Locate the cell with the specified text and output its (x, y) center coordinate. 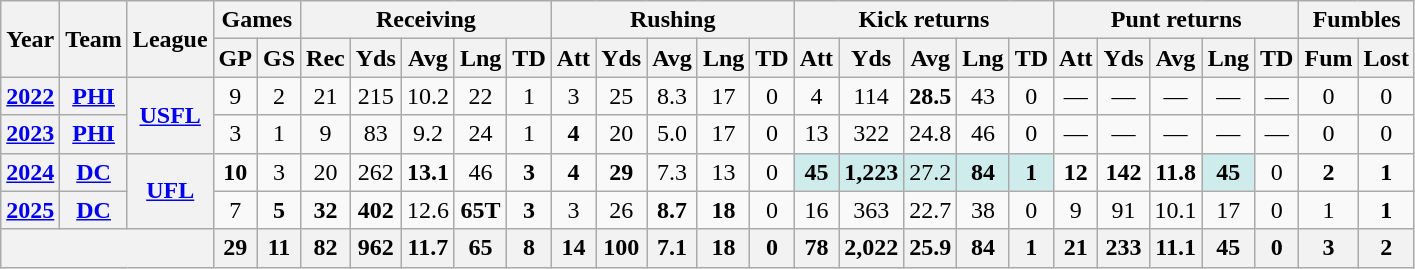
262 (376, 172)
233 (1124, 248)
12.6 (428, 210)
11.7 (428, 248)
10.1 (1176, 210)
25.9 (930, 248)
24.8 (930, 134)
38 (983, 210)
League (170, 39)
11.8 (1176, 172)
65 (480, 248)
16 (816, 210)
100 (622, 248)
Fumbles (1356, 20)
13.1 (428, 172)
22.7 (930, 210)
2023 (30, 134)
82 (326, 248)
43 (983, 96)
8.7 (672, 210)
2024 (30, 172)
5 (278, 210)
32 (326, 210)
GP (235, 58)
Team (94, 39)
USFL (170, 115)
7 (235, 210)
Fum (1328, 58)
Year (30, 39)
7.3 (672, 172)
9.2 (428, 134)
402 (376, 210)
Games (256, 20)
26 (622, 210)
962 (376, 248)
2,022 (872, 248)
22 (480, 96)
322 (872, 134)
Lost (1386, 58)
8 (529, 248)
Rec (326, 58)
24 (480, 134)
91 (1124, 210)
11.1 (1176, 248)
65T (480, 210)
14 (573, 248)
27.2 (930, 172)
7.1 (672, 248)
10.2 (428, 96)
363 (872, 210)
1,223 (872, 172)
11 (278, 248)
10 (235, 172)
83 (376, 134)
28.5 (930, 96)
UFL (170, 191)
25 (622, 96)
114 (872, 96)
Receiving (426, 20)
2025 (30, 210)
Punt returns (1176, 20)
2022 (30, 96)
Kick returns (924, 20)
Rushing (672, 20)
5.0 (672, 134)
215 (376, 96)
142 (1124, 172)
GS (278, 58)
8.3 (672, 96)
78 (816, 248)
12 (1076, 172)
